Provide the [X, Y] coordinate of the cell's center where the given text is located.  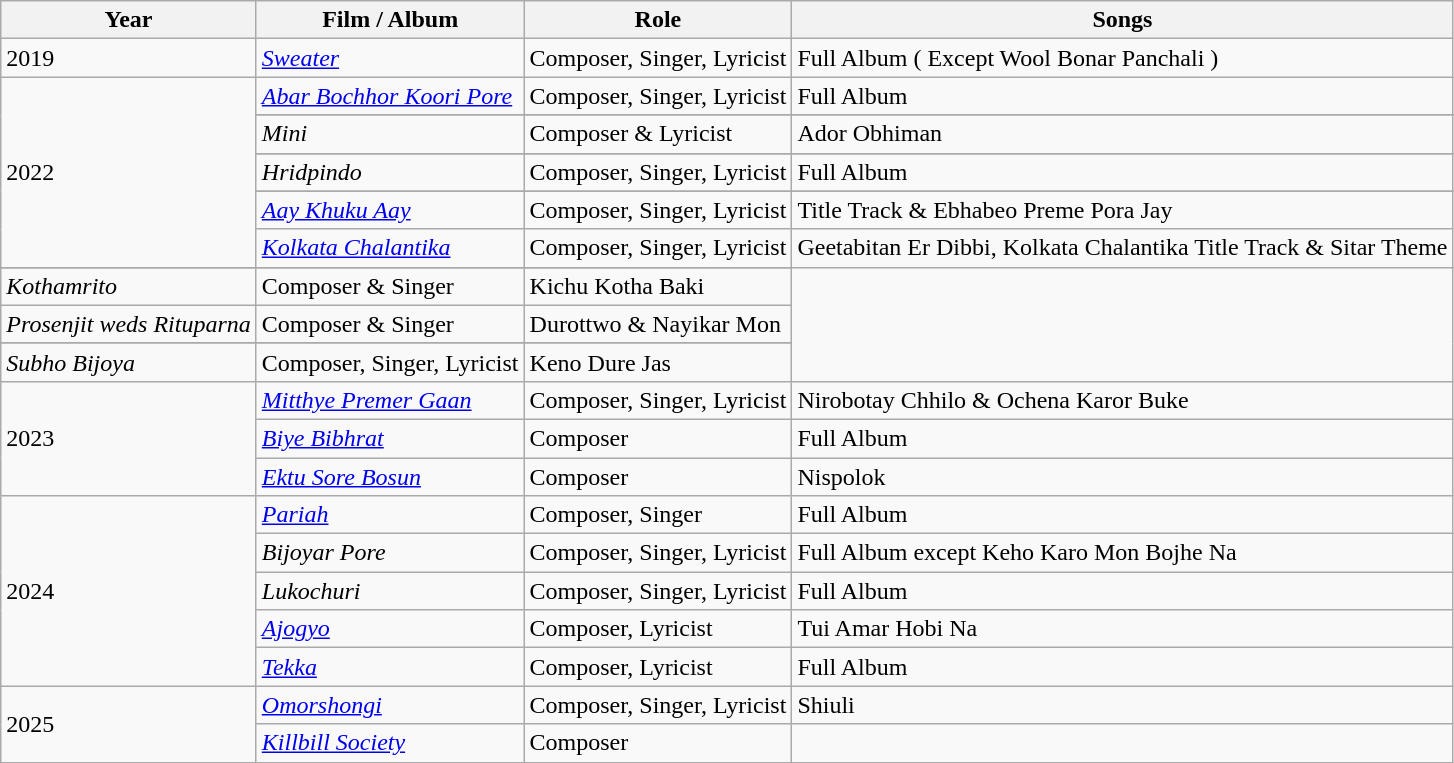
Prosenjit weds Rituparna [129, 324]
Full Album except Keho Karo Mon Bojhe Na [1122, 553]
Tekka [390, 667]
2022 [129, 172]
Year [129, 20]
Kolkata Chalantika [390, 248]
Geetabitan Er Dibbi, Kolkata Chalantika Title Track & Sitar Theme [1122, 248]
Kichu Kotha Baki [658, 286]
Durottwo & Nayikar Mon [658, 324]
2025 [129, 724]
Mini [390, 134]
Shiuli [1122, 705]
Aay Khuku Aay [390, 210]
Film / Album [390, 20]
Nirobotay Chhilo & Ochena Karor Buke [1122, 400]
2023 [129, 438]
2024 [129, 591]
Ajogyo [390, 629]
Lukochuri [390, 591]
Title Track & Ebhabeo Preme Pora Jay [1122, 210]
Bijoyar Pore [390, 553]
Hridpindo [390, 172]
Subho Bijoya [129, 362]
Full Album ( Except Wool Bonar Panchali ) [1122, 58]
Keno Dure Jas [658, 362]
Mitthye Premer Gaan [390, 400]
Role [658, 20]
Ektu Sore Bosun [390, 477]
Omorshongi [390, 705]
Kothamrito [129, 286]
Sweater [390, 58]
Ador Obhiman [1122, 134]
Composer & Lyricist [658, 134]
Pariah [390, 515]
Abar Bochhor Koori Pore [390, 96]
Biye Bibhrat [390, 438]
Killbill Society [390, 743]
Songs [1122, 20]
Nispolok [1122, 477]
Tui Amar Hobi Na [1122, 629]
Composer, Singer [658, 515]
2019 [129, 58]
